Detect which cell encompasses the target text, then output its (X, Y) center coordinate. 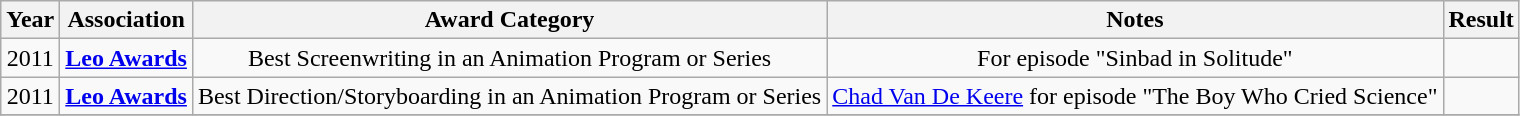
For episode "Sinbad in Solitude" (1135, 58)
Association (126, 20)
Year (30, 20)
Award Category (509, 20)
Result (1481, 20)
Best Direction/Storyboarding in an Animation Program or Series (509, 96)
Notes (1135, 20)
Chad Van De Keere for episode "The Boy Who Cried Science" (1135, 96)
Best Screenwriting in an Animation Program or Series (509, 58)
